Determine the [X, Y] coordinate at the center of the cell enclosing the given text.  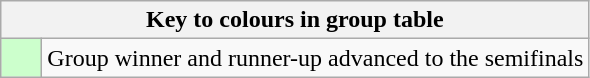
Group winner and runner-up advanced to the semifinals [316, 58]
Key to colours in group table [295, 20]
